Provide the (X, Y) coordinate of the cell's center where the given text is located.  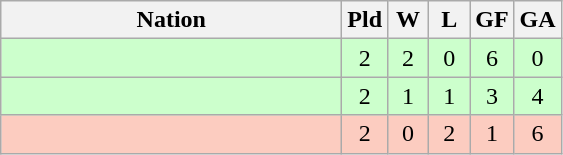
3 (492, 96)
W (408, 20)
Nation (172, 20)
4 (538, 96)
GA (538, 20)
L (450, 20)
Pld (365, 20)
GF (492, 20)
